Return the (X, Y) coordinate for the center point of the cell that contains the specified text.  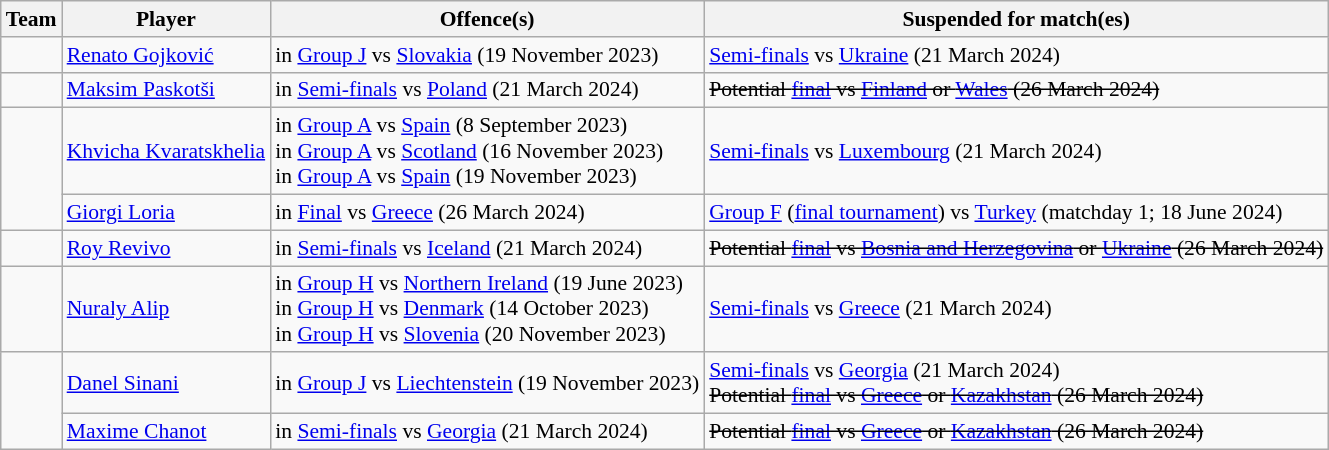
in Final vs Greece (26 March 2024) (487, 213)
Danel Sinani (166, 384)
Nuraly Alip (166, 310)
Group F (final tournament) vs Turkey (matchday 1; 18 June 2024) (1016, 213)
Semi-finals vs Luxembourg (21 March 2024) (1016, 152)
Offence(s) (487, 19)
Team (32, 19)
Maksim Paskotši (166, 90)
Khvicha Kvaratskhelia (166, 152)
Player (166, 19)
in Group J vs Slovakia (19 November 2023) (487, 55)
in Semi-finals vs Poland (21 March 2024) (487, 90)
Potential final vs Bosnia and Herzegovina or Ukraine (26 March 2024) (1016, 248)
in Group A vs Spain (8 September 2023) in Group A vs Scotland (16 November 2023) in Group A vs Spain (19 November 2023) (487, 152)
Semi-finals vs Greece (21 March 2024) (1016, 310)
Roy Revivo (166, 248)
in Group H vs Northern Ireland (19 June 2023) in Group H vs Denmark (14 October 2023) in Group H vs Slovenia (20 November 2023) (487, 310)
Suspended for match(es) (1016, 19)
Potential final vs Finland or Wales (26 March 2024) (1016, 90)
Renato Gojković (166, 55)
Semi-finals vs Georgia (21 March 2024)Potential final vs Greece or Kazakhstan (26 March 2024) (1016, 384)
in Semi-finals vs Georgia (21 March 2024) (487, 432)
in Semi-finals vs Iceland (21 March 2024) (487, 248)
in Group J vs Liechtenstein (19 November 2023) (487, 384)
Giorgi Loria (166, 213)
Semi-finals vs Ukraine (21 March 2024) (1016, 55)
Maxime Chanot (166, 432)
Potential final vs Greece or Kazakhstan (26 March 2024) (1016, 432)
